Identify which cell holds the provided text, then report its [X, Y] central coordinate. 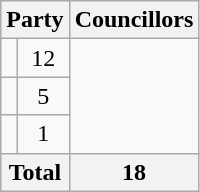
18 [134, 172]
Councillors [134, 20]
1 [43, 134]
Party [35, 20]
Total [35, 172]
12 [43, 58]
5 [43, 96]
